For the text-containing cell, return its midpoint in (X, Y) coordinate format. 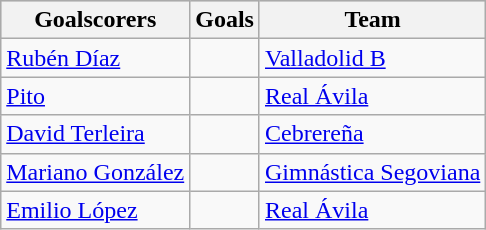
Rubén Díaz (96, 58)
Emilio López (96, 210)
Gimnástica Segoviana (372, 172)
Valladolid B (372, 58)
Goals (225, 20)
Pito (96, 96)
Goalscorers (96, 20)
Cebrereña (372, 134)
David Terleira (96, 134)
Mariano González (96, 172)
Team (372, 20)
